Provide the [X, Y] coordinate of the cell's center where the given text is located.  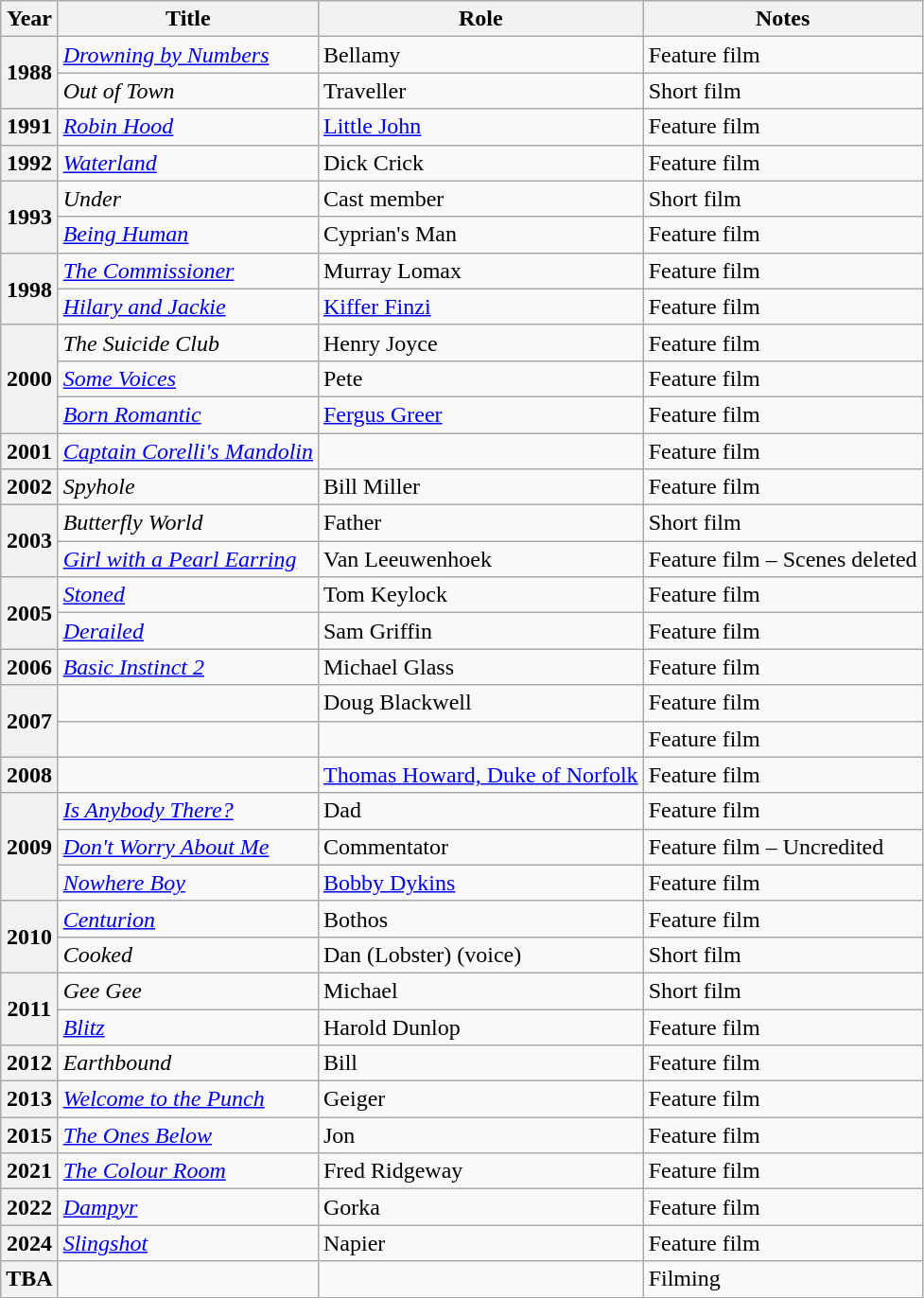
Feature film – Scenes deleted [783, 559]
Don't Worry About Me [187, 847]
1998 [29, 289]
Blitz [187, 1026]
2007 [29, 721]
Stoned [187, 595]
2024 [29, 1243]
2002 [29, 487]
Dan (Lobster) (voice) [480, 955]
2003 [29, 541]
1992 [29, 163]
Commentator [480, 847]
2013 [29, 1099]
Thomas Howard, Duke of Norfolk [480, 775]
Kiffer Finzi [480, 307]
Van Leeuwenhoek [480, 559]
Michael Glass [480, 667]
Out of Town [187, 91]
2021 [29, 1171]
Centurion [187, 919]
Fred Ridgeway [480, 1171]
Gee Gee [187, 991]
Nowhere Boy [187, 883]
Some Voices [187, 378]
Tom Keylock [480, 595]
Henry Joyce [480, 342]
Hilary and Jackie [187, 307]
TBA [29, 1279]
Father [480, 523]
2015 [29, 1135]
Bobby Dykins [480, 883]
Geiger [480, 1099]
Derailed [187, 631]
Sam Griffin [480, 631]
Jon [480, 1135]
The Colour Room [187, 1171]
Welcome to the Punch [187, 1099]
The Commissioner [187, 271]
Bill [480, 1063]
The Suicide Club [187, 342]
2001 [29, 451]
Bothos [480, 919]
Drowning by Numbers [187, 55]
1991 [29, 127]
Napier [480, 1243]
2012 [29, 1063]
Captain Corelli's Mandolin [187, 451]
Harold Dunlop [480, 1026]
Michael [480, 991]
2000 [29, 378]
Dampyr [187, 1207]
Cyprian's Man [480, 235]
Butterfly World [187, 523]
2022 [29, 1207]
1988 [29, 73]
Is Anybody There? [187, 811]
2005 [29, 613]
Basic Instinct 2 [187, 667]
Slingshot [187, 1243]
Traveller [480, 91]
Murray Lomax [480, 271]
Spyhole [187, 487]
2006 [29, 667]
2011 [29, 1009]
Waterland [187, 163]
2008 [29, 775]
Being Human [187, 235]
Year [29, 19]
2010 [29, 937]
Earthbound [187, 1063]
The Ones Below [187, 1135]
Under [187, 199]
Born Romantic [187, 414]
Doug Blackwell [480, 703]
Dick Crick [480, 163]
Bellamy [480, 55]
Bill Miller [480, 487]
Pete [480, 378]
Cooked [187, 955]
Role [480, 19]
Girl with a Pearl Earring [187, 559]
Gorka [480, 1207]
Feature film – Uncredited [783, 847]
1993 [29, 217]
Filming [783, 1279]
Cast member [480, 199]
Title [187, 19]
Notes [783, 19]
Little John [480, 127]
Dad [480, 811]
Fergus Greer [480, 414]
Robin Hood [187, 127]
2009 [29, 847]
